Return [X, Y] of the center of cell containing provided text 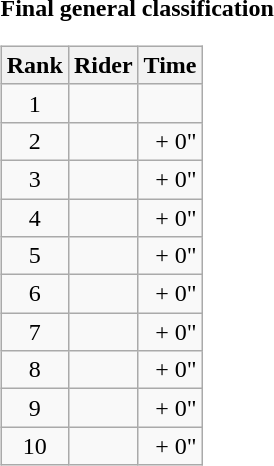
10 [34, 446]
5 [34, 256]
Time [170, 65]
Rider [103, 65]
6 [34, 294]
1 [34, 103]
4 [34, 217]
3 [34, 179]
Rank [34, 65]
9 [34, 408]
8 [34, 370]
2 [34, 141]
7 [34, 332]
